For the text-containing cell, return its midpoint in [X, Y] coordinate format. 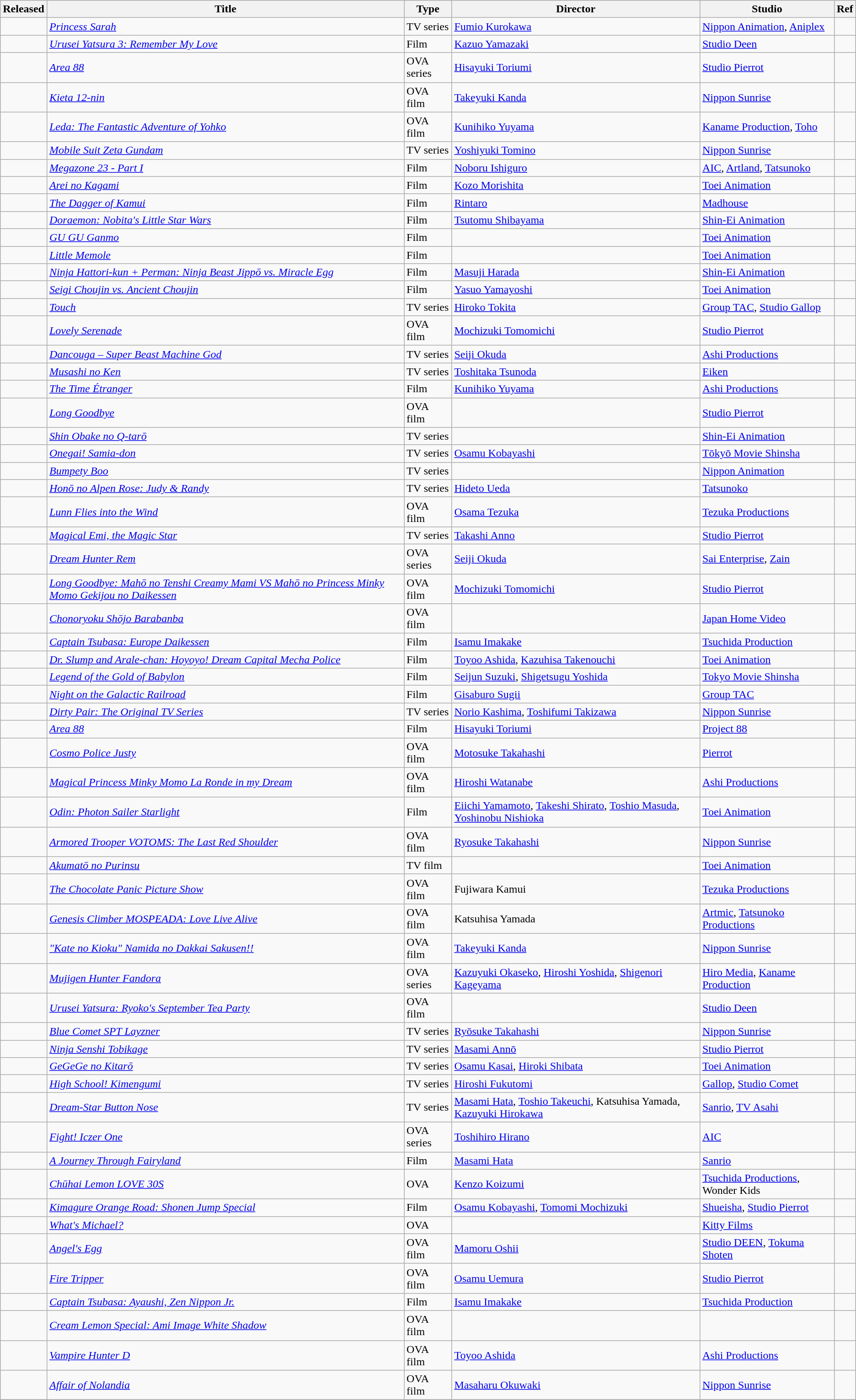
Rintaro [576, 202]
Vampire Hunter D [225, 1355]
TV film [428, 865]
Urusei Yatsura 3: Remember My Love [225, 44]
Group TAC, Studio Gallop [767, 307]
Yasuo Yamayoshi [576, 290]
Shin Obake no Q-tarō [225, 436]
Nippon Animation [767, 471]
Toyoo Ashida, Kazuhisa Takenouchi [576, 660]
Megazone 23 - Part I [225, 168]
Mobile Suit Zeta Gundam [225, 150]
Sanrio [767, 1160]
Dr. Slump and Arale-chan: Hoyoyo! Dream Capital Mecha Police [225, 660]
Noboru Ishiguro [576, 168]
Seijun Suzuki, Shigetsugu Yoshida [576, 677]
Studio DEEN, Tokuma Shoten [767, 1249]
Long Goodbye [225, 412]
Ryosuke Takahashi [576, 842]
Bumpety Boo [225, 471]
Ryōsuke Takahashi [576, 1032]
Urusei Yatsura: Ryoko's September Tea Party [225, 1008]
Tokyo Movie Shinsha [767, 677]
The Chocolate Panic Picture Show [225, 889]
Gisaburo Sugii [576, 694]
A Journey Through Fairyland [225, 1160]
Pierrot [767, 752]
Hideto Ueda [576, 488]
Madhouse [767, 202]
Hiroshi Fukutomi [576, 1084]
Cosmo Police Justy [225, 752]
Osama Tezuka [576, 512]
Lovely Serenade [225, 331]
The Time Étranger [225, 389]
Sanrio, TV Asahi [767, 1107]
Mamoru Oshii [576, 1249]
Fujiwara Kamui [576, 889]
Nippon Animation, Aniplex [767, 27]
Chūhai Lemon LOVE 30S [225, 1184]
Osamu Kobayashi [576, 453]
AIC [767, 1137]
Magical Emi, the Magic Star [225, 535]
Tōkyō Movie Shinsha [767, 453]
Night on the Galactic Railroad [225, 694]
Studio [767, 9]
Kozo Morishita [576, 185]
Armored Trooper VOTOMS: The Last Red Shoulder [225, 842]
What's Michael? [225, 1225]
Tsutomu Shibayama [576, 220]
Osamu Uemura [576, 1278]
Fight! Iczer One [225, 1137]
Honō no Alpen Rose: Judy & Randy [225, 488]
Title [225, 9]
Little Memole [225, 255]
High School! Kimengumi [225, 1084]
Blue Comet SPT Layzner [225, 1032]
Kenzo Koizumi [576, 1184]
Toshihiro Hirano [576, 1137]
The Dagger of Kamui [225, 202]
Chonoryoku Shōjo Barabanba [225, 619]
Long Goodbye: Mahō no Tenshi Creamy Mami VS Mahō no Princess Minky Momo Gekijou no Daikessen [225, 589]
Magical Princess Minky Momo La Ronde in my Dream [225, 783]
Kazuo Yamazaki [576, 44]
Eiichi Yamamoto, Takeshi Shirato, Toshio Masuda, Yoshinobu Nishioka [576, 812]
Ninja Senshi Tobikage [225, 1049]
Arei no Kagami [225, 185]
AIC, Artland, Tatsunoko [767, 168]
Eiken [767, 372]
Kazuyuki Okaseko, Hiroshi Yoshida, Shigenori Kageyama [576, 978]
Kieta 12-nin [225, 97]
Group TAC [767, 694]
Motosuke Takahashi [576, 752]
Cream Lemon Special: Ami Image White Shadow [225, 1325]
Shueisha, Studio Pierrot [767, 1208]
Japan Home Video [767, 619]
Princess Sarah [225, 27]
Dancouga – Super Beast Machine God [225, 354]
Seigi Choujin vs. Ancient Choujin [225, 290]
Odin: Photon Sailer Starlight [225, 812]
Musashi no Ken [225, 372]
Masami Hata [576, 1160]
Ninja Hattori-kun + Perman: Ninja Beast Jippō vs. Miracle Egg [225, 272]
GU GU Ganmo [225, 237]
Osamu Kasai, Hiroki Shibata [576, 1066]
Sai Enterprise, Zain [767, 559]
Type [428, 9]
Yoshiyuki Tomino [576, 150]
Akumatō no Purinsu [225, 865]
Norio Kashima, Toshifumi Takizawa [576, 712]
Tsuchida Productions, Wonder Kids [767, 1184]
Hiro Media, Kaname Production [767, 978]
Katsuhisa Yamada [576, 919]
Dream-Star Button Nose [225, 1107]
Onegai! Samia-don [225, 453]
Masami Annō [576, 1049]
Hiroko Tokita [576, 307]
Captain Tsubasa: Ayaushi, Zen Nippon Jr. [225, 1302]
Osamu Kobayashi, Tomomi Mochizuki [576, 1208]
Kitty Films [767, 1225]
Lunn Flies into the Wind [225, 512]
Dream Hunter Rem [225, 559]
Mujigen Hunter Fandora [225, 978]
Masuji Harada [576, 272]
Legend of the Gold of Babylon [225, 677]
Leda: The Fantastic Adventure of Yohko [225, 127]
Toshitaka Tsunoda [576, 372]
"Kate no Kioku" Namida no Dakkai Sakusen!! [225, 948]
Masaharu Okuwaki [576, 1385]
Director [576, 9]
Genesis Climber MOSPEADA: Love Live Alive [225, 919]
Project 88 [767, 729]
Released [24, 9]
Touch [225, 307]
Dirty Pair: The Original TV Series [225, 712]
Affair of Nolandia [225, 1385]
Angel's Egg [225, 1249]
Toyoo Ashida [576, 1355]
Hiroshi Watanabe [576, 783]
Kimagure Orange Road: Shonen Jump Special [225, 1208]
Masami Hata, Toshio Takeuchi, Katsuhisa Yamada, Kazuyuki Hirokawa [576, 1107]
Doraemon: Nobita's Little Star Wars [225, 220]
Takashi Anno [576, 535]
Artmic, Tatsunoko Productions [767, 919]
Captain Tsubasa: Europe Daikessen [225, 642]
GeGeGe no Kitarō [225, 1066]
Fumio Kurokawa [576, 27]
Kaname Production, Toho [767, 127]
Gallop, Studio Comet [767, 1084]
Ref [845, 9]
Fire Tripper [225, 1278]
Tatsunoko [767, 488]
